Determine the [x, y] coordinate at the center of the cell enclosing the given text.  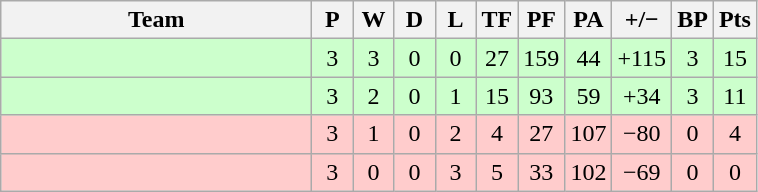
−80 [642, 134]
33 [542, 172]
P [332, 20]
+34 [642, 96]
PF [542, 20]
PA [588, 20]
W [374, 20]
107 [588, 134]
11 [734, 96]
D [414, 20]
Pts [734, 20]
TF [497, 20]
44 [588, 58]
+115 [642, 58]
93 [542, 96]
102 [588, 172]
L [456, 20]
BP [693, 20]
+/− [642, 20]
5 [497, 172]
159 [542, 58]
59 [588, 96]
−69 [642, 172]
Team [156, 20]
